For the text-containing cell, return its midpoint in (X, Y) coordinate format. 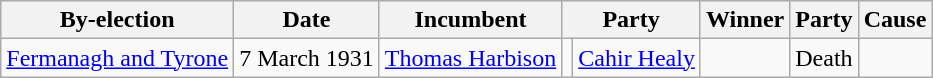
Fermanagh and Tyrone (118, 58)
Cahir Healy (637, 58)
Cause (895, 20)
Date (307, 20)
7 March 1931 (307, 58)
By-election (118, 20)
Incumbent (470, 20)
Winner (744, 20)
Death (824, 58)
Thomas Harbison (470, 58)
